Detect which cell encompasses the target text, then output its (X, Y) center coordinate. 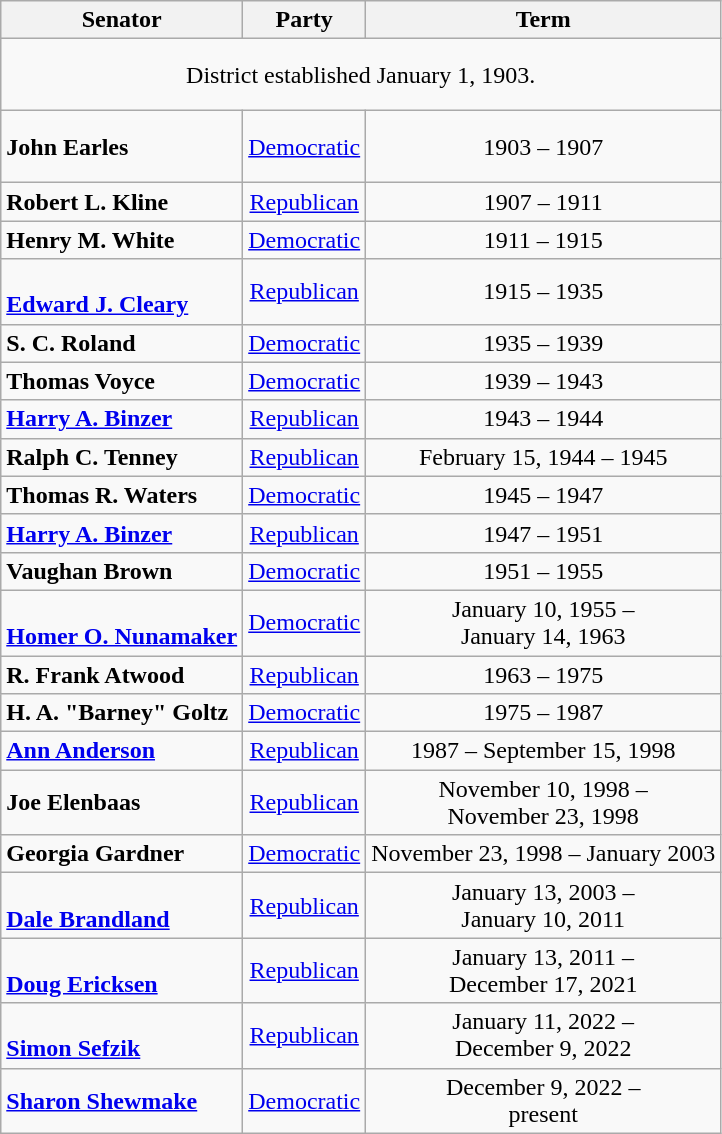
John Earles (122, 147)
Party (304, 20)
Senator (122, 20)
Doug Ericksen (122, 970)
February 15, 1944 – 1945 (544, 457)
H. A. "Barney" Goltz (122, 713)
1975 – 1987 (544, 713)
November 23, 1998 – January 2003 (544, 854)
Robert L. Kline (122, 202)
1987 – September 15, 1998 (544, 751)
R. Frank Atwood (122, 675)
Vaughan Brown (122, 571)
January 11, 2022 –December 9, 2022 (544, 1036)
1943 – 1944 (544, 419)
1951 – 1955 (544, 571)
1915 – 1935 (544, 292)
Georgia Gardner (122, 854)
Henry M. White (122, 240)
November 10, 1998 –November 23, 1998 (544, 802)
Ralph C. Tenney (122, 457)
1939 – 1943 (544, 381)
January 13, 2003 –January 10, 2011 (544, 906)
Term (544, 20)
Simon Sefzik (122, 1036)
January 13, 2011 –December 17, 2021 (544, 970)
S. C. Roland (122, 343)
1907 – 1911 (544, 202)
January 10, 1955 –January 14, 1963 (544, 622)
1963 – 1975 (544, 675)
Dale Brandland (122, 906)
1911 – 1915 (544, 240)
Thomas R. Waters (122, 495)
1903 – 1907 (544, 147)
Ann Anderson (122, 751)
Joe Elenbaas (122, 802)
Thomas Voyce (122, 381)
District established January 1, 1903. (361, 75)
Sharon Shewmake (122, 1100)
1945 – 1947 (544, 495)
1947 – 1951 (544, 533)
December 9, 2022 –present (544, 1100)
Homer O. Nunamaker (122, 622)
Edward J. Cleary (122, 292)
1935 – 1939 (544, 343)
